Return (x, y) of the center of cell containing provided text 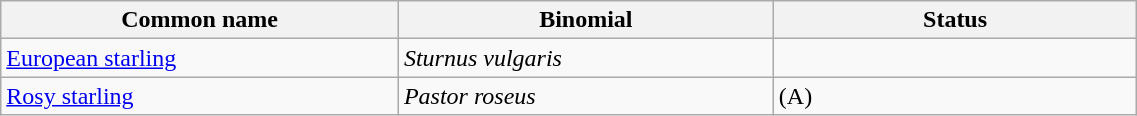
(A) (955, 96)
European starling (200, 58)
Status (955, 20)
Sturnus vulgaris (586, 58)
Rosy starling (200, 96)
Pastor roseus (586, 96)
Binomial (586, 20)
Common name (200, 20)
